Return the (X, Y) coordinate for the center point of the cell that contains the specified text.  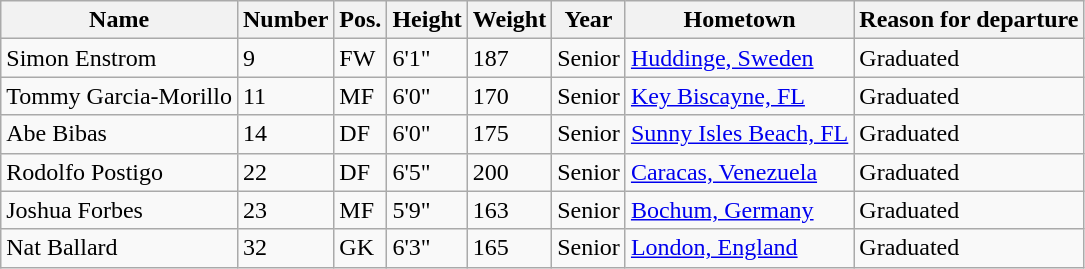
Pos. (360, 20)
170 (509, 96)
Sunny Isles Beach, FL (739, 134)
Height (427, 20)
6'1" (427, 58)
Tommy Garcia-Morillo (120, 96)
Nat Ballard (120, 248)
Reason for departure (969, 20)
23 (285, 210)
Name (120, 20)
Key Biscayne, FL (739, 96)
22 (285, 172)
Hometown (739, 20)
Caracas, Venezuela (739, 172)
GK (360, 248)
200 (509, 172)
11 (285, 96)
Simon Enstrom (120, 58)
5'9" (427, 210)
Joshua Forbes (120, 210)
Year (589, 20)
9 (285, 58)
32 (285, 248)
6'5" (427, 172)
175 (509, 134)
Number (285, 20)
London, England (739, 248)
Huddinge, Sweden (739, 58)
Weight (509, 20)
163 (509, 210)
Abe Bibas (120, 134)
6'3" (427, 248)
187 (509, 58)
Rodolfo Postigo (120, 172)
14 (285, 134)
165 (509, 248)
FW (360, 58)
Bochum, Germany (739, 210)
